Determine the [x, y] coordinate at the center of the cell enclosing the given text.  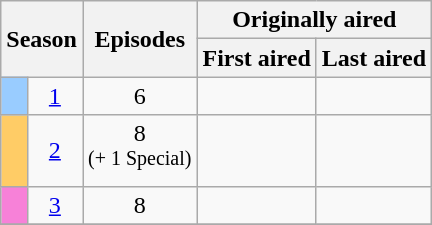
1 [54, 96]
First aired [256, 58]
Originally aired [314, 20]
Last aired [374, 58]
2 [54, 151]
Episodes [139, 39]
8(+ 1 Special) [139, 151]
3 [54, 205]
6 [139, 96]
Season [42, 39]
8 [139, 205]
